Identify which cell holds the provided text, then report its (X, Y) central coordinate. 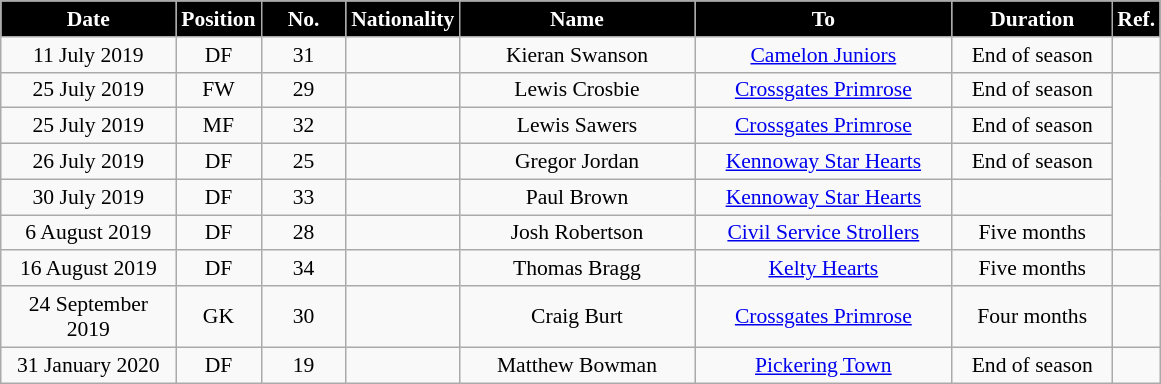
GK (218, 316)
16 August 2019 (88, 269)
31 (304, 55)
Thomas Bragg (576, 269)
Nationality (402, 19)
To (824, 19)
29 (304, 90)
Matthew Bowman (576, 365)
Craig Burt (576, 316)
Pickering Town (824, 365)
Position (218, 19)
30 July 2019 (88, 197)
Four months (1032, 316)
FW (218, 90)
28 (304, 233)
Paul Brown (576, 197)
24 September 2019 (88, 316)
MF (218, 126)
34 (304, 269)
Civil Service Strollers (824, 233)
Lewis Sawers (576, 126)
26 July 2019 (88, 162)
Date (88, 19)
Ref. (1136, 19)
Kelty Hearts (824, 269)
11 July 2019 (88, 55)
Camelon Juniors (824, 55)
Lewis Crosbie (576, 90)
Kieran Swanson (576, 55)
33 (304, 197)
Gregor Jordan (576, 162)
31 January 2020 (88, 365)
Josh Robertson (576, 233)
6 August 2019 (88, 233)
32 (304, 126)
Duration (1032, 19)
No. (304, 19)
Name (576, 19)
30 (304, 316)
19 (304, 365)
25 (304, 162)
